Search for the cell housing the specified text and yield its (x, y) center coordinate. 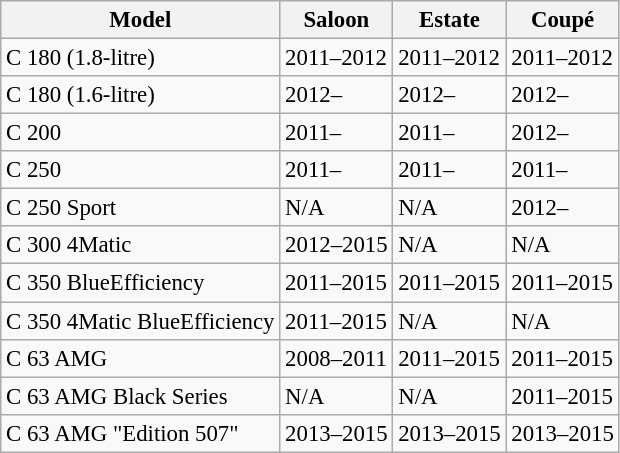
C 200 (140, 133)
C 63 AMG Black Series (140, 396)
Estate (450, 20)
Saloon (336, 20)
2008–2011 (336, 358)
C 350 BlueEfficiency (140, 283)
C 250 (140, 170)
C 180 (1.8-litre) (140, 58)
2012–2015 (336, 245)
C 63 AMG (140, 358)
C 63 AMG "Edition 507" (140, 433)
C 180 (1.6-litre) (140, 95)
Coupé (562, 20)
C 350 4Matic BlueEfficiency (140, 321)
C 250 Sport (140, 208)
C 300 4Matic (140, 245)
Model (140, 20)
